Capture the cell that displays the provided text and extract its (X, Y) central coordinate. 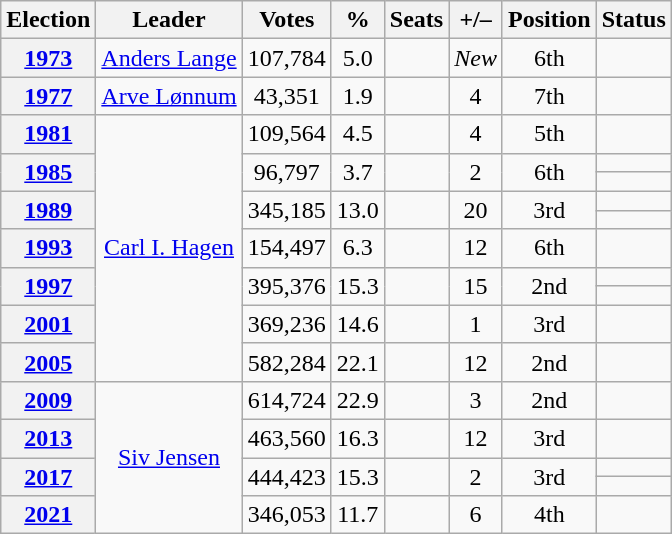
1985 (48, 172)
14.6 (358, 324)
Status (634, 20)
614,724 (286, 400)
43,351 (286, 96)
5.0 (358, 58)
107,784 (286, 58)
+/– (476, 20)
4th (549, 515)
1993 (48, 248)
2017 (48, 477)
5th (549, 134)
Position (549, 20)
Leader (169, 20)
3 (476, 400)
4.5 (358, 134)
Seats (416, 20)
1.9 (358, 96)
% (358, 20)
1977 (48, 96)
1981 (48, 134)
109,564 (286, 134)
6 (476, 515)
Election (48, 20)
3.7 (358, 172)
Anders Lange (169, 58)
2013 (48, 438)
395,376 (286, 286)
369,236 (286, 324)
22.9 (358, 400)
Votes (286, 20)
7th (549, 96)
1997 (48, 286)
Arve Lønnum (169, 96)
582,284 (286, 362)
345,185 (286, 210)
Siv Jensen (169, 457)
2021 (48, 515)
1 (476, 324)
444,423 (286, 477)
15 (476, 286)
346,053 (286, 515)
1989 (48, 210)
463,560 (286, 438)
2005 (48, 362)
6.3 (358, 248)
96,797 (286, 172)
20 (476, 210)
11.7 (358, 515)
154,497 (286, 248)
2009 (48, 400)
22.1 (358, 362)
1973 (48, 58)
New (476, 58)
16.3 (358, 438)
2001 (48, 324)
Carl I. Hagen (169, 248)
13.0 (358, 210)
